Identify which cell holds the provided text, then report its [X, Y] central coordinate. 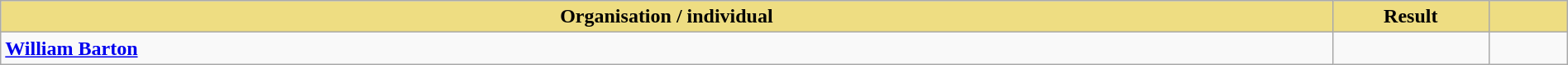
Organisation / individual [667, 17]
William Barton [667, 48]
Result [1411, 17]
